Scan for the cell matching the given text and deliver its (X, Y) coordinate at center. 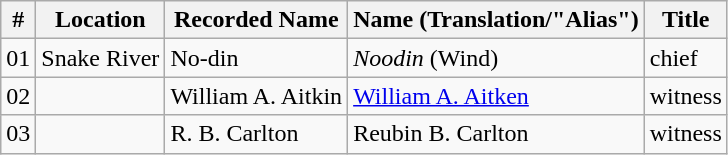
No-din (256, 58)
Reubin B. Carlton (496, 134)
R. B. Carlton (256, 134)
01 (18, 58)
Location (100, 20)
William A. Aitken (496, 96)
# (18, 20)
Snake River (100, 58)
William A. Aitkin (256, 96)
02 (18, 96)
03 (18, 134)
Noodin (Wind) (496, 58)
Recorded Name (256, 20)
Name (Translation/"Alias") (496, 20)
Title (686, 20)
chief (686, 58)
